Locate the cell with the specified text and output its (x, y) center coordinate. 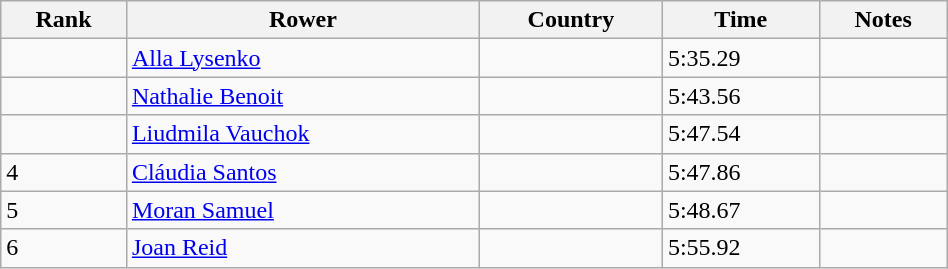
Country (570, 20)
5:48.67 (740, 210)
5:43.56 (740, 96)
Time (740, 20)
5 (64, 210)
Moran Samuel (302, 210)
6 (64, 248)
Notes (883, 20)
Joan Reid (302, 248)
5:47.86 (740, 172)
Liudmila Vauchok (302, 134)
Cláudia Santos (302, 172)
Nathalie Benoit (302, 96)
5:35.29 (740, 58)
5:55.92 (740, 248)
4 (64, 172)
Alla Lysenko (302, 58)
5:47.54 (740, 134)
Rank (64, 20)
Rower (302, 20)
